Detect which cell encompasses the target text, then output its (x, y) center coordinate. 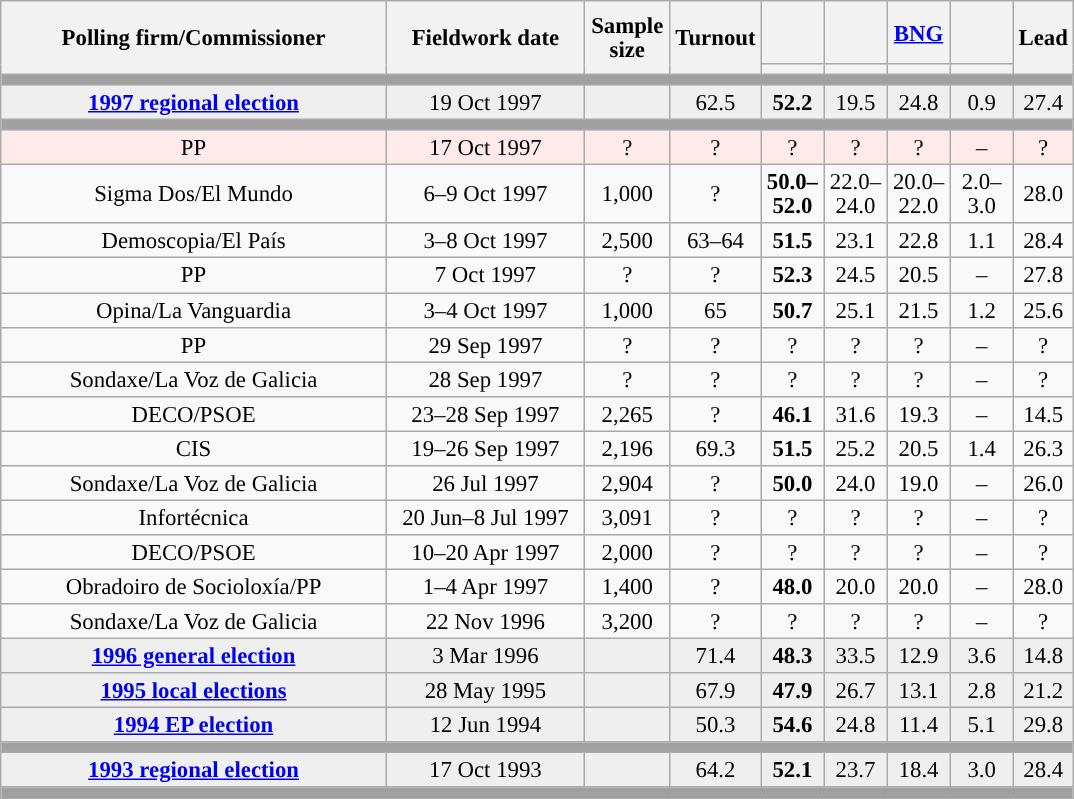
Fieldwork date (485, 38)
14.8 (1043, 656)
3.6 (982, 656)
Sample size (627, 38)
Infortécnica (194, 518)
1–4 Apr 1997 (485, 586)
2,265 (627, 414)
29.8 (1043, 726)
2.8 (982, 690)
24.0 (856, 484)
54.6 (792, 726)
50.0 (792, 484)
26.3 (1043, 448)
63–64 (716, 242)
Lead (1043, 38)
25.6 (1043, 310)
3,200 (627, 622)
50.3 (716, 726)
46.1 (792, 414)
17 Oct 1993 (485, 770)
31.6 (856, 414)
23–28 Sep 1997 (485, 414)
26.7 (856, 690)
48.3 (792, 656)
BNG (918, 32)
27.8 (1043, 276)
6–9 Oct 1997 (485, 194)
1.1 (982, 242)
1.4 (982, 448)
2,500 (627, 242)
19.5 (856, 102)
2.0–3.0 (982, 194)
CIS (194, 448)
52.2 (792, 102)
7 Oct 1997 (485, 276)
28 Sep 1997 (485, 380)
3–8 Oct 1997 (485, 242)
19.0 (918, 484)
Polling firm/Commissioner (194, 38)
22.0–24.0 (856, 194)
26 Jul 1997 (485, 484)
1993 regional election (194, 770)
29 Sep 1997 (485, 344)
3.0 (982, 770)
67.9 (716, 690)
1.2 (982, 310)
Sigma Dos/El Mundo (194, 194)
1997 regional election (194, 102)
25.2 (856, 448)
1995 local elections (194, 690)
12 Jun 1994 (485, 726)
3 Mar 1996 (485, 656)
62.5 (716, 102)
11.4 (918, 726)
64.2 (716, 770)
Turnout (716, 38)
3–4 Oct 1997 (485, 310)
65 (716, 310)
2,904 (627, 484)
52.1 (792, 770)
19–26 Sep 1997 (485, 448)
27.4 (1043, 102)
19 Oct 1997 (485, 102)
13.1 (918, 690)
24.5 (856, 276)
14.5 (1043, 414)
18.4 (918, 770)
50.7 (792, 310)
19.3 (918, 414)
17 Oct 1997 (485, 148)
21.2 (1043, 690)
1996 general election (194, 656)
52.3 (792, 276)
2,000 (627, 552)
22 Nov 1996 (485, 622)
1,400 (627, 586)
10–20 Apr 1997 (485, 552)
23.1 (856, 242)
3,091 (627, 518)
69.3 (716, 448)
Opina/La Vanguardia (194, 310)
20.0–22.0 (918, 194)
26.0 (1043, 484)
50.0–52.0 (792, 194)
28 May 1995 (485, 690)
20 Jun–8 Jul 1997 (485, 518)
22.8 (918, 242)
1994 EP election (194, 726)
71.4 (716, 656)
48.0 (792, 586)
Obradoiro de Socioloxía/PP (194, 586)
25.1 (856, 310)
47.9 (792, 690)
21.5 (918, 310)
23.7 (856, 770)
33.5 (856, 656)
2,196 (627, 448)
Demoscopia/El País (194, 242)
0.9 (982, 102)
12.9 (918, 656)
5.1 (982, 726)
